Find where the given text appears and provide that cell's center as [x, y] coordinate. 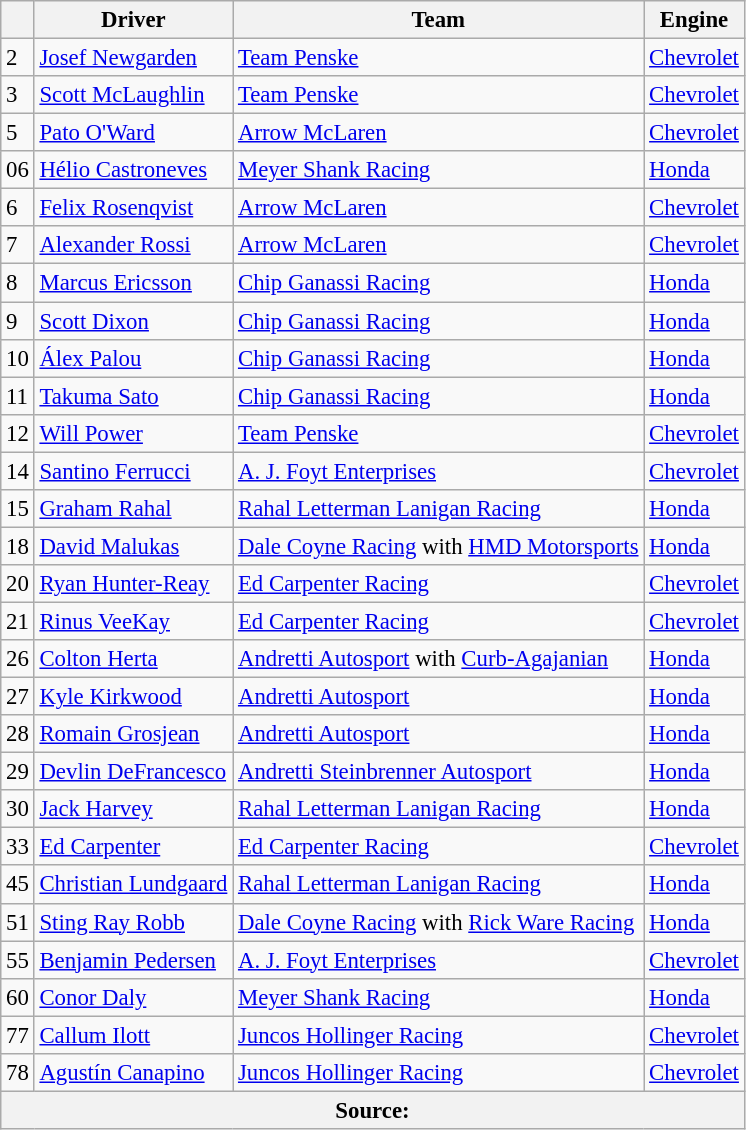
28 [18, 734]
2 [18, 58]
20 [18, 584]
15 [18, 509]
29 [18, 772]
Rinus VeeKay [134, 621]
8 [18, 283]
5 [18, 133]
Romain Grosjean [134, 734]
Driver [134, 20]
30 [18, 809]
60 [18, 997]
Devlin DeFrancesco [134, 772]
Will Power [134, 433]
Scott Dixon [134, 321]
33 [18, 847]
Team [438, 20]
Ed Carpenter [134, 847]
Pato O'Ward [134, 133]
06 [18, 170]
Kyle Kirkwood [134, 697]
Engine [694, 20]
18 [18, 546]
Source: [372, 1110]
Andretti Autosport with Curb-Agajanian [438, 659]
21 [18, 621]
Hélio Castroneves [134, 170]
David Malukas [134, 546]
Andretti Steinbrenner Autosport [438, 772]
Colton Herta [134, 659]
78 [18, 1073]
55 [18, 960]
11 [18, 396]
Ryan Hunter-Reay [134, 584]
Christian Lundgaard [134, 885]
10 [18, 358]
9 [18, 321]
Jack Harvey [134, 809]
27 [18, 697]
14 [18, 471]
51 [18, 922]
6 [18, 208]
Santino Ferrucci [134, 471]
Marcus Ericsson [134, 283]
45 [18, 885]
Dale Coyne Racing with HMD Motorsports [438, 546]
12 [18, 433]
Agustín Canapino [134, 1073]
7 [18, 245]
Alexander Rossi [134, 245]
Josef Newgarden [134, 58]
Takuma Sato [134, 396]
3 [18, 95]
26 [18, 659]
Scott McLaughlin [134, 95]
Sting Ray Robb [134, 922]
Benjamin Pedersen [134, 960]
Dale Coyne Racing with Rick Ware Racing [438, 922]
Álex Palou [134, 358]
Callum Ilott [134, 1035]
Graham Rahal [134, 509]
Felix Rosenqvist [134, 208]
77 [18, 1035]
Conor Daly [134, 997]
